Return the (X, Y) coordinate for the center point of the cell that contains the specified text.  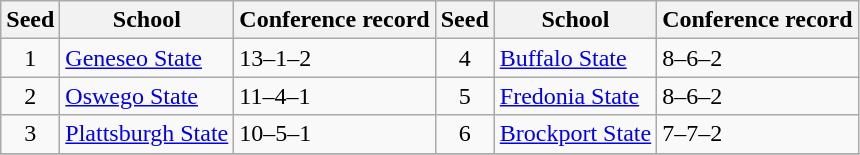
13–1–2 (334, 58)
2 (30, 96)
6 (464, 134)
3 (30, 134)
4 (464, 58)
7–7–2 (758, 134)
Fredonia State (575, 96)
11–4–1 (334, 96)
Geneseo State (147, 58)
1 (30, 58)
Plattsburgh State (147, 134)
Brockport State (575, 134)
Buffalo State (575, 58)
10–5–1 (334, 134)
Oswego State (147, 96)
5 (464, 96)
